Determine the [x, y] coordinate at the center of the cell enclosing the given text.  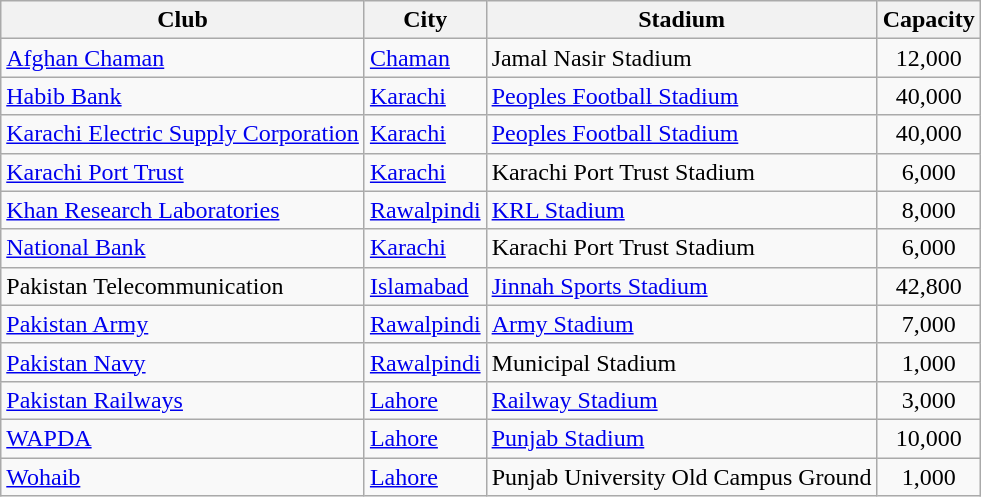
3,000 [928, 400]
Capacity [928, 20]
Habib Bank [183, 96]
8,000 [928, 210]
42,800 [928, 286]
Army Stadium [682, 324]
Pakistan Navy [183, 362]
Pakistan Telecommunication [183, 286]
Karachi Electric Supply Corporation [183, 134]
City [425, 20]
Municipal Stadium [682, 362]
Afghan Chaman [183, 58]
Karachi Port Trust [183, 172]
KRL Stadium [682, 210]
WAPDA [183, 438]
7,000 [928, 324]
Punjab Stadium [682, 438]
12,000 [928, 58]
Railway Stadium [682, 400]
Punjab University Old Campus Ground [682, 477]
Stadium [682, 20]
Wohaib [183, 477]
10,000 [928, 438]
National Bank [183, 248]
Jinnah Sports Stadium [682, 286]
Chaman [425, 58]
Club [183, 20]
Pakistan Army [183, 324]
Khan Research Laboratories [183, 210]
Jamal Nasir Stadium [682, 58]
Islamabad [425, 286]
Pakistan Railways [183, 400]
